Identify which cell holds the provided text, then report its (x, y) central coordinate. 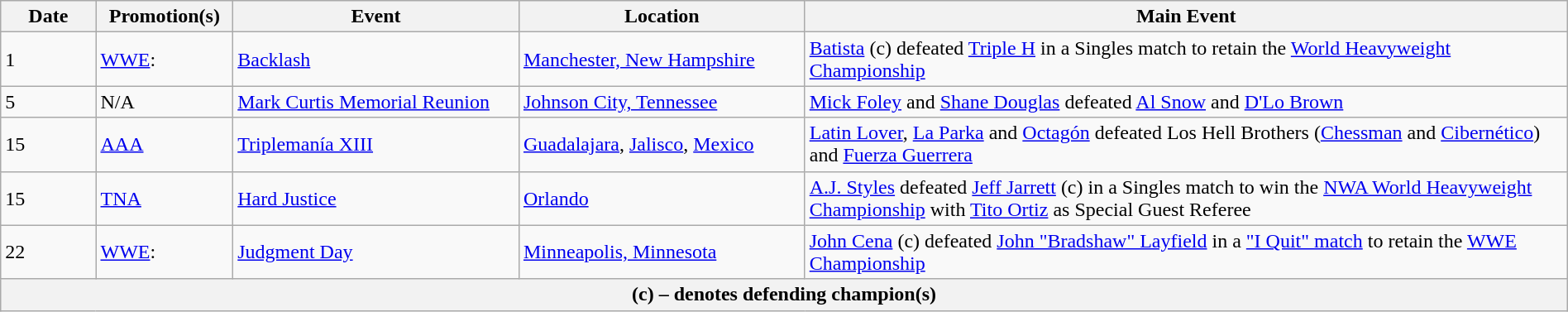
Batista (c) defeated Triple H in a Singles match to retain the World Heavyweight Championship (1186, 60)
Mick Foley and Shane Douglas defeated Al Snow and D'Lo Brown (1186, 102)
Mark Curtis Memorial Reunion (376, 102)
Minneapolis, Minnesota (662, 252)
Latin Lover, La Parka and Octagón defeated Los Hell Brothers (Chessman and Cibernético) and Fuerza Guerrera (1186, 144)
Event (376, 17)
Hard Justice (376, 199)
Johnson City, Tennessee (662, 102)
AAA (165, 144)
TNA (165, 199)
22 (48, 252)
Date (48, 17)
(c) – denotes defending champion(s) (784, 295)
Manchester, New Hampshire (662, 60)
A.J. Styles defeated Jeff Jarrett (c) in a Singles match to win the NWA World Heavyweight Championship with Tito Ortiz as Special Guest Referee (1186, 199)
5 (48, 102)
1 (48, 60)
Location (662, 17)
John Cena (c) defeated John "Bradshaw" Layfield in a "I Quit" match to retain the WWE Championship (1186, 252)
Backlash (376, 60)
N/A (165, 102)
Orlando (662, 199)
Triplemanía XIII (376, 144)
Guadalajara, Jalisco, Mexico (662, 144)
Main Event (1186, 17)
Promotion(s) (165, 17)
Judgment Day (376, 252)
